Determine the (x, y) coordinate at the center of the cell enclosing the given text.  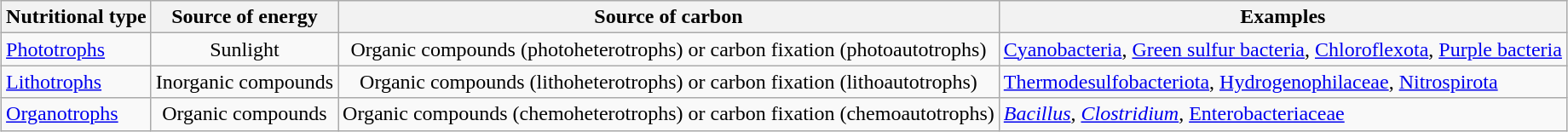
Source of energy (244, 17)
Sunlight (244, 49)
Organic compounds (chemoheterotrophs) or carbon fixation (chemoautotrophs) (669, 114)
Inorganic compounds (244, 82)
Organic compounds (photoheterotrophs) or carbon fixation (photoautotrophs) (669, 49)
Organic compounds (lithoheterotrophs) or carbon fixation (lithoautotrophs) (669, 82)
Nutritional type (77, 17)
Organic compounds (244, 114)
Examples (1283, 17)
Source of carbon (669, 17)
Thermodesulfobacteriota, Hydrogenophilaceae, Nitrospirota (1283, 82)
Cyanobacteria, Green sulfur bacteria, Chloroflexota, Purple bacteria (1283, 49)
Organotrophs (77, 114)
Bacillus, Clostridium, Enterobacteriaceae (1283, 114)
Lithotrophs (77, 82)
Phototrophs (77, 49)
